Locate the cell with the specified text and output its [X, Y] center coordinate. 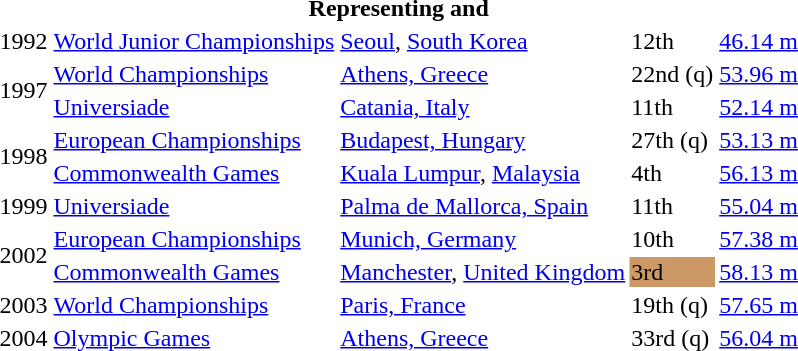
World Junior Championships [194, 41]
Athens, Greece [483, 74]
Palma de Mallorca, Spain [483, 206]
Munich, Germany [483, 239]
27th (q) [672, 140]
Kuala Lumpur, Malaysia [483, 173]
4th [672, 173]
22nd (q) [672, 74]
12th [672, 41]
Manchester, United Kingdom [483, 272]
3rd [672, 272]
19th (q) [672, 305]
Paris, France [483, 305]
Budapest, Hungary [483, 140]
Catania, Italy [483, 107]
10th [672, 239]
Seoul, South Korea [483, 41]
